Identify which cell holds the provided text, then report its (X, Y) central coordinate. 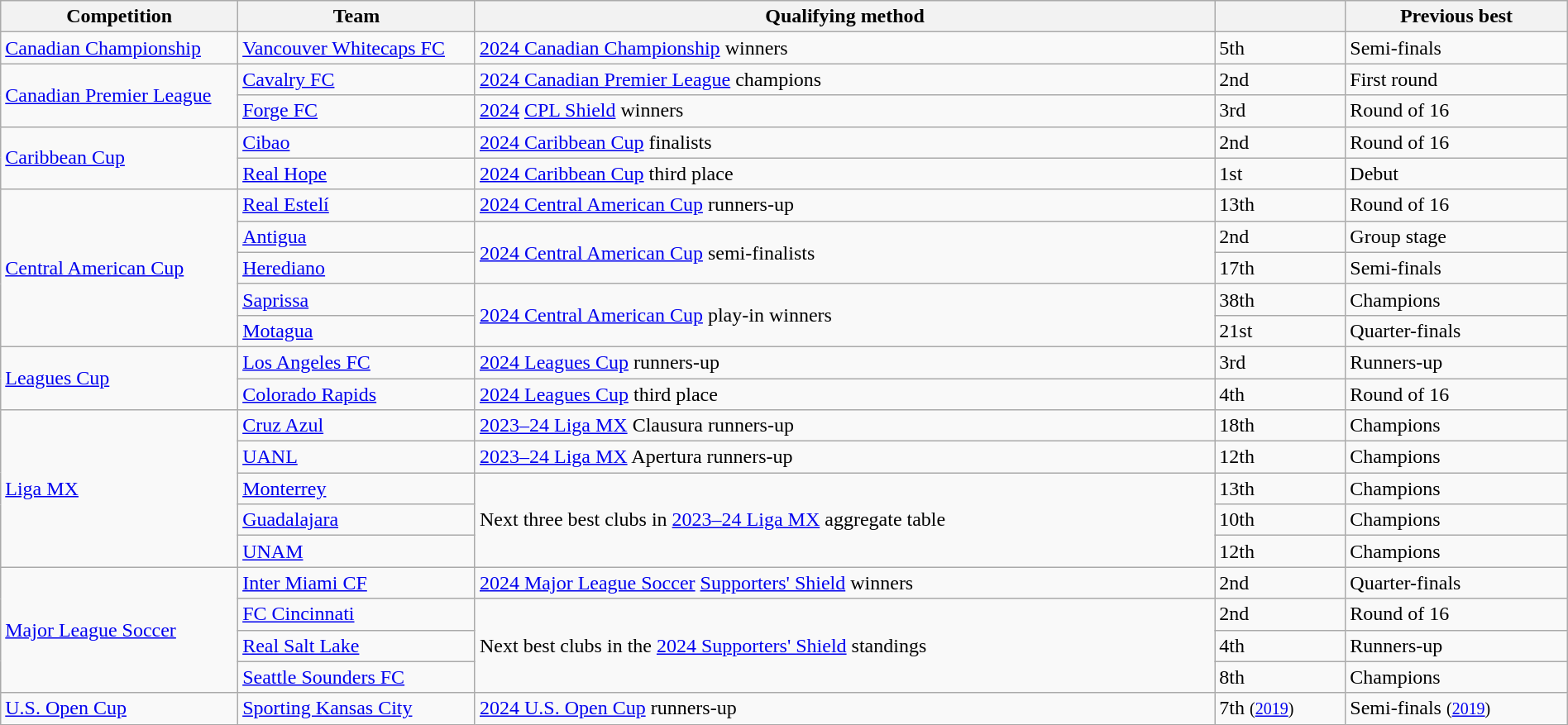
Competition (119, 17)
Herediano (357, 268)
Semi-finals (2019) (1456, 708)
Cibao (357, 142)
Previous best (1456, 17)
17th (1280, 268)
UNAM (357, 551)
2024 Central American Cup play-in winners (844, 315)
Next three best clubs in 2023–24 Liga MX aggregate table (844, 520)
Real Salt Lake (357, 646)
Caribbean Cup (119, 158)
Colorado Rapids (357, 394)
2024 Canadian Premier League champions (844, 79)
Saprissa (357, 299)
2024 Central American Cup semi-finalists (844, 252)
Group stage (1456, 236)
2023–24 Liga MX Clausura runners-up (844, 426)
FC Cincinnati (357, 614)
Major League Soccer (119, 630)
Los Angeles FC (357, 362)
Leagues Cup (119, 378)
38th (1280, 299)
Next best clubs in the 2024 Supporters' Shield standings (844, 646)
2024 Leagues Cup runners-up (844, 362)
Sporting Kansas City (357, 708)
Forge FC (357, 111)
Canadian Premier League (119, 95)
Vancouver Whitecaps FC (357, 48)
Liga MX (119, 489)
Guadalajara (357, 520)
Inter Miami CF (357, 583)
2024 Leagues Cup third place (844, 394)
Qualifying method (844, 17)
2024 Caribbean Cup third place (844, 174)
Central American Cup (119, 268)
Team (357, 17)
Motagua (357, 331)
2023–24 Liga MX Apertura runners-up (844, 457)
2024 Canadian Championship winners (844, 48)
Monterrey (357, 489)
U.S. Open Cup (119, 708)
Debut (1456, 174)
7th (2019) (1280, 708)
First round (1456, 79)
Real Hope (357, 174)
Real Estelí (357, 205)
2024 U.S. Open Cup runners-up (844, 708)
UANL (357, 457)
21st (1280, 331)
Antigua (357, 236)
2024 CPL Shield winners (844, 111)
2024 Central American Cup runners-up (844, 205)
Canadian Championship (119, 48)
8th (1280, 677)
10th (1280, 520)
5th (1280, 48)
2024 Major League Soccer Supporters' Shield winners (844, 583)
Cruz Azul (357, 426)
Seattle Sounders FC (357, 677)
2024 Caribbean Cup finalists (844, 142)
18th (1280, 426)
1st (1280, 174)
Cavalry FC (357, 79)
